Identify which cell holds the provided text, then report its (x, y) central coordinate. 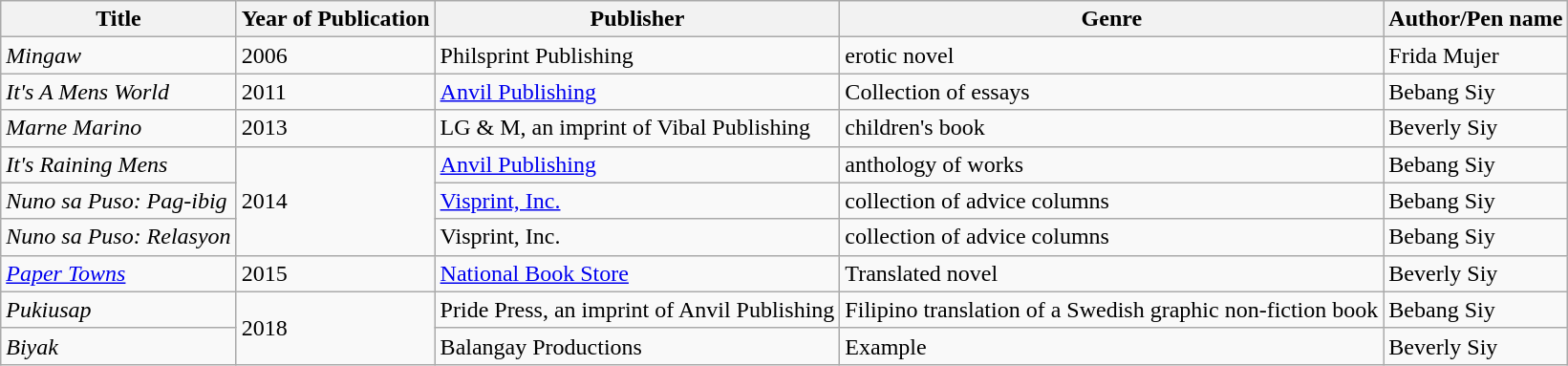
Nuno sa Puso: Pag-ibig (118, 201)
Author/Pen name (1475, 19)
Genre (1112, 19)
LG & M, an imprint of Vibal Publishing (637, 128)
Paper Towns (118, 273)
anthology of works (1112, 164)
Mingaw (118, 55)
Biyak (118, 346)
Philsprint Publishing (637, 55)
Pride Press, an imprint of Anvil Publishing (637, 310)
Year of Publication (335, 19)
Translated novel (1112, 273)
Balangay Productions (637, 346)
2013 (335, 128)
Title (118, 19)
It's A Mens World (118, 92)
erotic novel (1112, 55)
Pukiusap (118, 310)
2018 (335, 328)
Publisher (637, 19)
2015 (335, 273)
Nuno sa Puso: Relasyon (118, 237)
2011 (335, 92)
Filipino translation of a Swedish graphic non-fiction book (1112, 310)
2014 (335, 201)
Frida Mujer (1475, 55)
children's book (1112, 128)
2006 (335, 55)
It's Raining Mens (118, 164)
National Book Store (637, 273)
Marne Marino (118, 128)
Collection of essays (1112, 92)
Example (1112, 346)
